Capture the cell that displays the provided text and extract its (x, y) central coordinate. 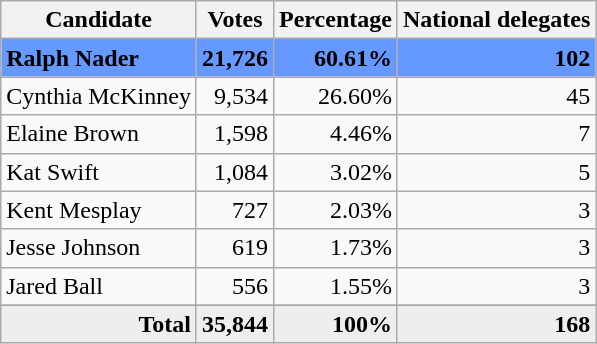
Cynthia McKinney (99, 96)
Elaine Brown (99, 134)
7 (496, 134)
Total (99, 324)
26.60% (336, 96)
9,534 (234, 96)
4.46% (336, 134)
Jesse Johnson (99, 248)
5 (496, 172)
1,598 (234, 134)
Kat Swift (99, 172)
1.55% (336, 286)
Votes (234, 20)
100% (336, 324)
727 (234, 210)
1,084 (234, 172)
National delegates (496, 20)
102 (496, 58)
619 (234, 248)
Candidate (99, 20)
3.02% (336, 172)
556 (234, 286)
21,726 (234, 58)
Kent Mesplay (99, 210)
2.03% (336, 210)
45 (496, 96)
35,844 (234, 324)
168 (496, 324)
60.61% (336, 58)
Jared Ball (99, 286)
Ralph Nader (99, 58)
Percentage (336, 20)
1.73% (336, 248)
